Output the (x, y) coordinate of the center of the cell containing the given text.  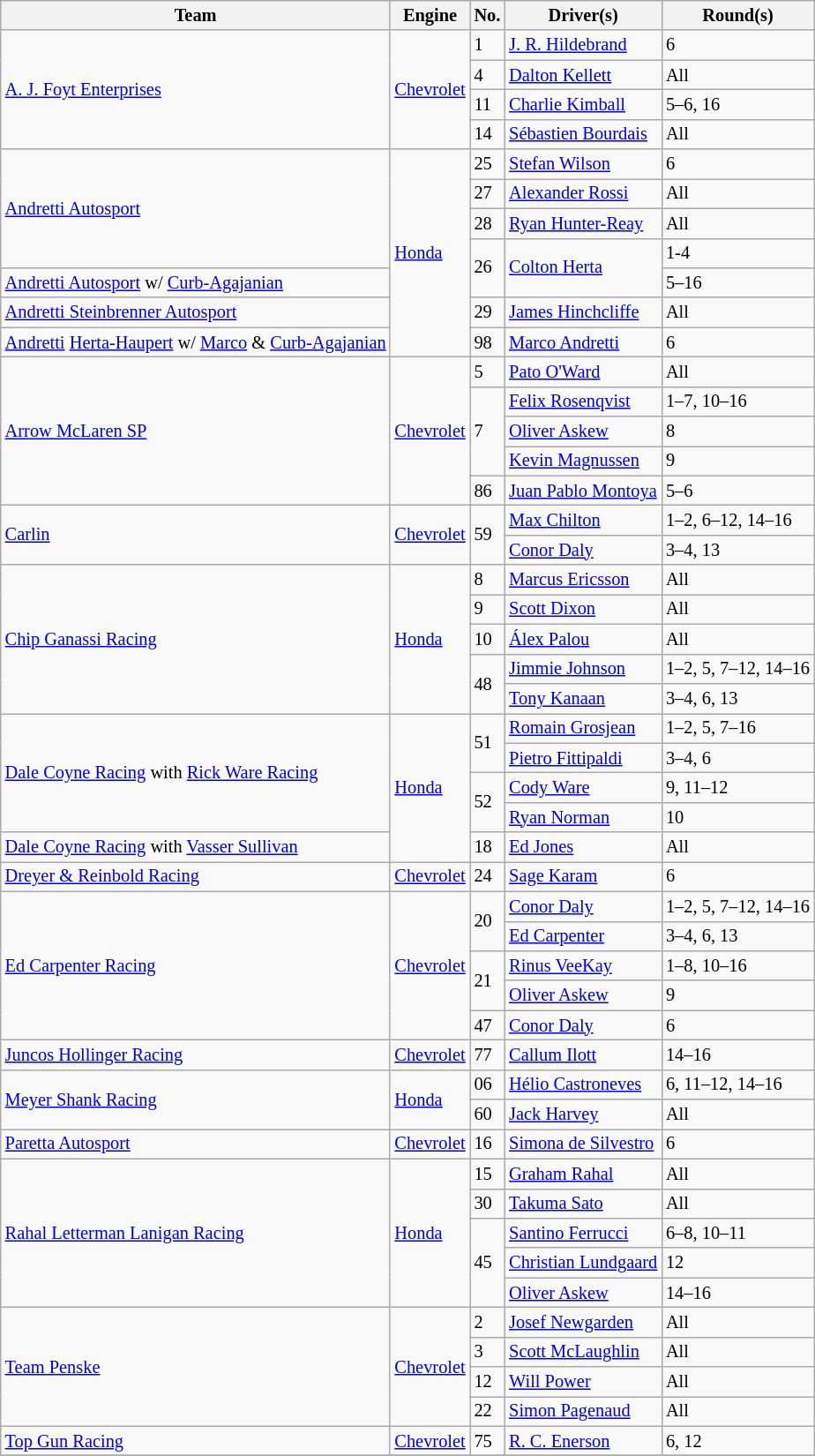
Pato O'Ward (583, 372)
Felix Rosenqvist (583, 402)
Driver(s) (583, 15)
3 (488, 1352)
48 (488, 683)
Ed Carpenter Racing (196, 965)
59 (488, 535)
Dale Coyne Racing with Rick Ware Racing (196, 773)
5–6 (737, 491)
Marco Andretti (583, 342)
Stefan Wilson (583, 164)
Top Gun Racing (196, 1441)
Carlin (196, 535)
22 (488, 1411)
47 (488, 1025)
Dalton Kellett (583, 75)
Andretti Steinbrenner Autosport (196, 312)
Charlie Kimball (583, 104)
Ryan Hunter-Reay (583, 223)
1–2, 5, 7–16 (737, 728)
Rahal Letterman Lanigan Racing (196, 1233)
4 (488, 75)
Jack Harvey (583, 1115)
A. J. Foyt Enterprises (196, 90)
No. (488, 15)
Rinus VeeKay (583, 965)
Jimmie Johnson (583, 669)
16 (488, 1144)
3–4, 6 (737, 758)
77 (488, 1054)
Cody Ware (583, 787)
9, 11–12 (737, 787)
Christian Lundgaard (583, 1263)
Graham Rahal (583, 1174)
Round(s) (737, 15)
Chip Ganassi Racing (196, 639)
Sage Karam (583, 876)
1–2, 6–12, 14–16 (737, 520)
86 (488, 491)
25 (488, 164)
5 (488, 372)
11 (488, 104)
Ed Jones (583, 847)
30 (488, 1204)
Dale Coyne Racing with Vasser Sullivan (196, 847)
6, 11–12, 14–16 (737, 1084)
28 (488, 223)
Team Penske (196, 1366)
Santino Ferrucci (583, 1233)
Takuma Sato (583, 1204)
J. R. Hildebrand (583, 45)
5–16 (737, 282)
Team (196, 15)
14 (488, 134)
Andretti Herta-Haupert w/ Marco & Curb-Agajanian (196, 342)
27 (488, 193)
15 (488, 1174)
Scott McLaughlin (583, 1352)
52 (488, 801)
Will Power (583, 1382)
Josef Newgarden (583, 1322)
1-4 (737, 253)
Andretti Autosport w/ Curb-Agajanian (196, 282)
60 (488, 1115)
Alexander Rossi (583, 193)
Dreyer & Reinbold Racing (196, 876)
Juncos Hollinger Racing (196, 1054)
Sébastien Bourdais (583, 134)
24 (488, 876)
75 (488, 1441)
06 (488, 1084)
Callum Ilott (583, 1054)
Arrow McLaren SP (196, 431)
98 (488, 342)
Ed Carpenter (583, 936)
Max Chilton (583, 520)
Juan Pablo Montoya (583, 491)
29 (488, 312)
Meyer Shank Racing (196, 1100)
26 (488, 268)
Ryan Norman (583, 817)
1–7, 10–16 (737, 402)
Colton Herta (583, 268)
R. C. Enerson (583, 1441)
3–4, 13 (737, 550)
Romain Grosjean (583, 728)
Kevin Magnussen (583, 461)
18 (488, 847)
Paretta Autosport (196, 1144)
Tony Kanaan (583, 698)
Simona de Silvestro (583, 1144)
6, 12 (737, 1441)
5–6, 16 (737, 104)
20 (488, 921)
51 (488, 743)
6–8, 10–11 (737, 1233)
James Hinchcliffe (583, 312)
7 (488, 431)
Marcus Ericsson (583, 580)
45 (488, 1262)
2 (488, 1322)
Álex Palou (583, 639)
1 (488, 45)
Pietro Fittipaldi (583, 758)
Andretti Autosport (196, 208)
Scott Dixon (583, 609)
Engine (430, 15)
Hélio Castroneves (583, 1084)
21 (488, 979)
Simon Pagenaud (583, 1411)
1–8, 10–16 (737, 965)
